Return (x, y) of the center of cell containing provided text 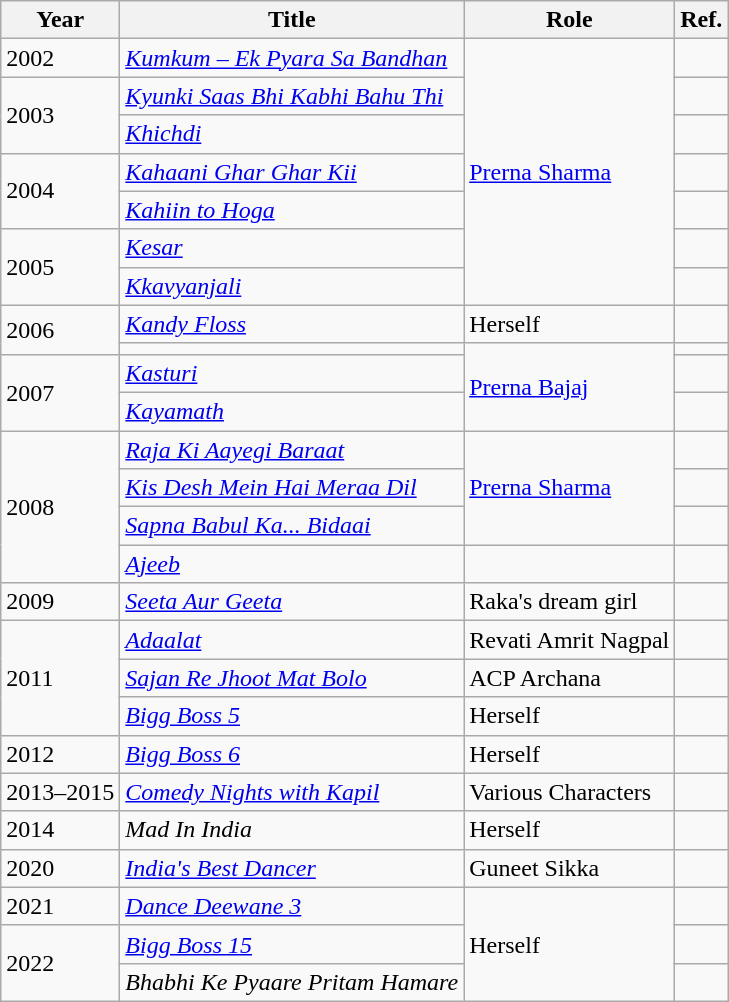
Khichdi (292, 134)
Bigg Boss 15 (292, 944)
Comedy Nights with Kapil (292, 792)
2012 (60, 754)
2014 (60, 830)
2006 (60, 330)
Raja Ki Aayegi Baraat (292, 449)
Guneet Sikka (570, 868)
Kesar (292, 248)
2009 (60, 602)
Sajan Re Jhoot Mat Bolo (292, 678)
Kayamath (292, 411)
2021 (60, 906)
Sapna Babul Ka... Bidaai (292, 526)
2002 (60, 58)
India's Best Dancer (292, 868)
Kis Desh Mein Hai Meraa Dil (292, 488)
Prerna Bajaj (570, 386)
Ref. (702, 20)
ACP Archana (570, 678)
Bigg Boss 5 (292, 716)
2008 (60, 506)
Kahaani Ghar Ghar Kii (292, 172)
Kahiin to Hoga (292, 210)
Kandy Floss (292, 324)
Bigg Boss 6 (292, 754)
Bhabhi Ke Pyaare Pritam Hamare (292, 982)
Year (60, 20)
Seeta Aur Geeta (292, 602)
Kyunki Saas Bhi Kabhi Bahu Thi (292, 96)
2007 (60, 392)
2004 (60, 191)
Mad In India (292, 830)
2022 (60, 963)
Raka's dream girl (570, 602)
Ajeeb (292, 564)
Various Characters (570, 792)
2020 (60, 868)
Adaalat (292, 640)
2011 (60, 678)
Kasturi (292, 373)
2013–2015 (60, 792)
Kumkum – Ek Pyara Sa Bandhan (292, 58)
2005 (60, 267)
Role (570, 20)
Dance Deewane 3 (292, 906)
Kkavyanjali (292, 286)
Title (292, 20)
Revati Amrit Nagpal (570, 640)
2003 (60, 115)
